From the cell containing the given text, extract its center point as (x, y) coordinate. 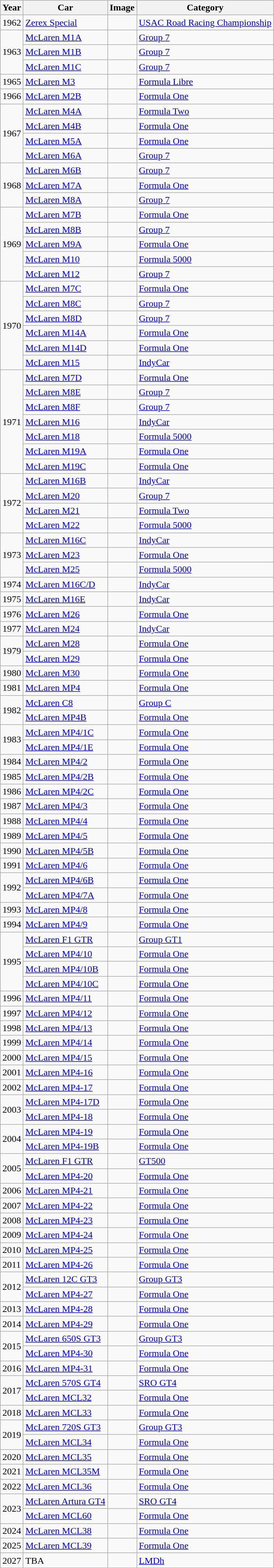
McLaren M14A (65, 333)
McLaren MP4-20 (65, 1176)
McLaren M20 (65, 496)
McLaren MCL35 (65, 1457)
McLaren M19C (65, 466)
2002 (12, 1087)
McLaren MP4/6B (65, 880)
McLaren MP4/8 (65, 910)
McLaren M8E (65, 392)
McLaren MP4/7A (65, 895)
McLaren MCL32 (65, 1398)
1991 (12, 865)
McLaren MP4/2C (65, 791)
1972 (12, 503)
1983 (12, 740)
McLaren MP4-19 (65, 1132)
1989 (12, 836)
1974 (12, 584)
McLaren M8C (65, 303)
2025 (12, 1545)
1992 (12, 887)
1971 (12, 422)
McLaren M7B (65, 215)
1976 (12, 614)
2008 (12, 1220)
Category (205, 8)
McLaren M9A (65, 244)
McLaren M16C (65, 540)
2017 (12, 1390)
2005 (12, 1169)
McLaren M21 (65, 510)
Group C (205, 703)
McLaren MP4/10 (65, 954)
McLaren M26 (65, 614)
McLaren MP4 (65, 688)
McLaren M2B (65, 96)
1979 (12, 651)
1963 (12, 52)
McLaren M1C (65, 67)
1984 (12, 762)
McLaren M4B (65, 126)
TBA (65, 1560)
Zerex Special (65, 23)
McLaren M16B (65, 481)
McLaren MP4-25 (65, 1250)
McLaren M1A (65, 37)
McLaren 720S GT3 (65, 1427)
1993 (12, 910)
McLaren M8A (65, 200)
2013 (12, 1309)
McLaren MP4-21 (65, 1191)
McLaren MP4-17 (65, 1087)
1988 (12, 821)
McLaren MP4-28 (65, 1309)
McLaren MP4-22 (65, 1206)
McLaren M16E (65, 599)
McLaren M24 (65, 629)
McLaren M6A (65, 155)
1965 (12, 82)
2023 (12, 1509)
McLaren MP4-31 (65, 1368)
Car (65, 8)
McLaren MCL35M (65, 1472)
1997 (12, 1013)
USAC Road Racing Championship (205, 23)
McLaren MP4/10C (65, 984)
Group GT1 (205, 939)
2015 (12, 1346)
Year (12, 8)
McLaren MP4/3 (65, 806)
1982 (12, 710)
McLaren M5A (65, 141)
McLaren M3 (65, 82)
Image (122, 8)
1970 (12, 326)
McLaren M16 (65, 422)
McLaren M1B (65, 52)
2010 (12, 1250)
1986 (12, 791)
McLaren MCL38 (65, 1531)
McLaren MCL60 (65, 1516)
1987 (12, 806)
McLaren MP4/6 (65, 865)
LMDh (205, 1560)
1968 (12, 185)
1981 (12, 688)
McLaren MP4/9 (65, 925)
McLaren MP4/10B (65, 969)
2001 (12, 1072)
Formula Libre (205, 82)
McLaren MP4/13 (65, 1028)
McLaren M7C (65, 289)
McLaren MCL33 (65, 1413)
McLaren C8 (65, 703)
McLaren MP4-24 (65, 1235)
2012 (12, 1287)
McLaren M6B (65, 170)
McLaren MCL34 (65, 1442)
2011 (12, 1265)
2024 (12, 1531)
McLaren MP4-27 (65, 1294)
2022 (12, 1486)
McLaren MCL39 (65, 1545)
McLaren MP4/15 (65, 1058)
1998 (12, 1028)
McLaren M29 (65, 659)
McLaren M4A (65, 111)
McLaren MP4/4 (65, 821)
1994 (12, 925)
1980 (12, 673)
McLaren MP4-23 (65, 1220)
McLaren MP4-16 (65, 1072)
McLaren MP4/11 (65, 998)
McLaren MP4-29 (65, 1324)
McLaren Artura GT4 (65, 1501)
McLaren M16C/D (65, 584)
1985 (12, 777)
McLaren MP4/5 (65, 836)
2021 (12, 1472)
McLaren 570S GT4 (65, 1383)
McLaren M7A (65, 185)
McLaren M15 (65, 362)
McLaren MP4/1E (65, 747)
1969 (12, 244)
McLaren MP4-30 (65, 1353)
McLaren MP4B (65, 718)
McLaren M12 (65, 274)
McLaren M19A (65, 451)
McLaren M7D (65, 377)
1995 (12, 962)
2000 (12, 1058)
McLaren MP4/12 (65, 1013)
2027 (12, 1560)
1990 (12, 850)
2007 (12, 1206)
McLaren MP4/2B (65, 777)
2004 (12, 1139)
McLaren MP4-17D (65, 1102)
GT500 (205, 1161)
McLaren MCL36 (65, 1486)
McLaren M22 (65, 525)
2020 (12, 1457)
McLaren MP4/1C (65, 732)
2003 (12, 1109)
1996 (12, 998)
McLaren MP4/14 (65, 1043)
1999 (12, 1043)
McLaren M8B (65, 230)
McLaren 12C GT3 (65, 1279)
McLaren MP4/5B (65, 850)
2016 (12, 1368)
1967 (12, 133)
2014 (12, 1324)
McLaren MP4-18 (65, 1117)
McLaren M28 (65, 643)
McLaren 650S GT3 (65, 1338)
McLaren M14D (65, 348)
McLaren M8D (65, 318)
McLaren M23 (65, 555)
2009 (12, 1235)
McLaren M25 (65, 570)
McLaren M30 (65, 673)
2018 (12, 1413)
McLaren MP4-26 (65, 1265)
2006 (12, 1191)
McLaren MP4/2 (65, 762)
McLaren MP4-19B (65, 1146)
McLaren M10 (65, 259)
1973 (12, 555)
1966 (12, 96)
McLaren M18 (65, 437)
1977 (12, 629)
1962 (12, 23)
1975 (12, 599)
McLaren M8F (65, 407)
2019 (12, 1435)
